Provide the (x, y) coordinate of the cell's center where the given text is located.  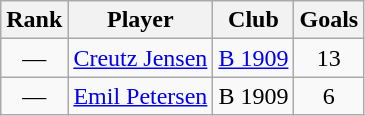
Club (254, 20)
Player (140, 20)
6 (329, 96)
13 (329, 58)
Emil Petersen (140, 96)
Rank (34, 20)
Creutz Jensen (140, 58)
Goals (329, 20)
